Search for the cell housing the specified text and yield its (X, Y) center coordinate. 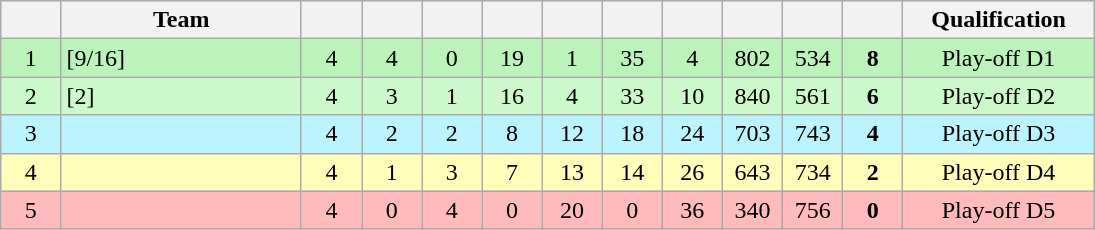
7 (512, 172)
340 (752, 210)
36 (692, 210)
Play-off D4 (998, 172)
12 (572, 134)
19 (512, 58)
13 (572, 172)
Play-off D3 (998, 134)
[2] (182, 96)
534 (813, 58)
Team (182, 20)
14 (632, 172)
743 (813, 134)
Play-off D2 (998, 96)
703 (752, 134)
16 (512, 96)
802 (752, 58)
35 (632, 58)
5 (31, 210)
20 (572, 210)
Play-off D5 (998, 210)
Qualification (998, 20)
Play-off D1 (998, 58)
561 (813, 96)
840 (752, 96)
33 (632, 96)
643 (752, 172)
6 (873, 96)
[9/16] (182, 58)
756 (813, 210)
734 (813, 172)
18 (632, 134)
26 (692, 172)
24 (692, 134)
10 (692, 96)
